Scan for the cell matching the given text and deliver its [x, y] coordinate at center. 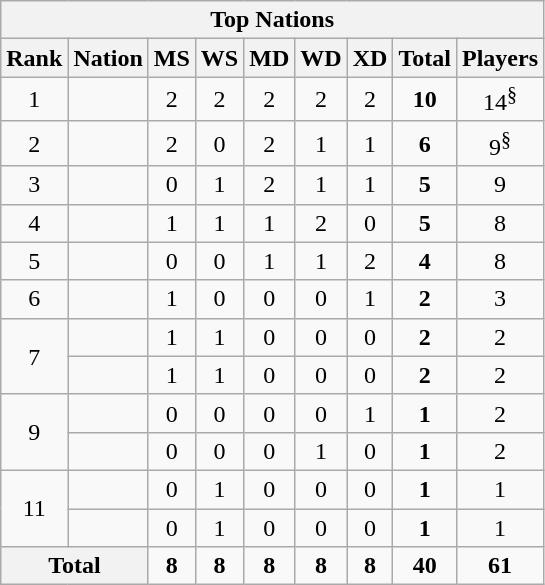
MS [172, 58]
10 [425, 100]
11 [34, 508]
9§ [500, 144]
61 [500, 566]
MD [270, 58]
XD [370, 58]
7 [34, 356]
Players [500, 58]
WS [219, 58]
WD [321, 58]
40 [425, 566]
Top Nations [272, 20]
Nation [108, 58]
Rank [34, 58]
14§ [500, 100]
